Search for the cell housing the specified text and yield its (x, y) center coordinate. 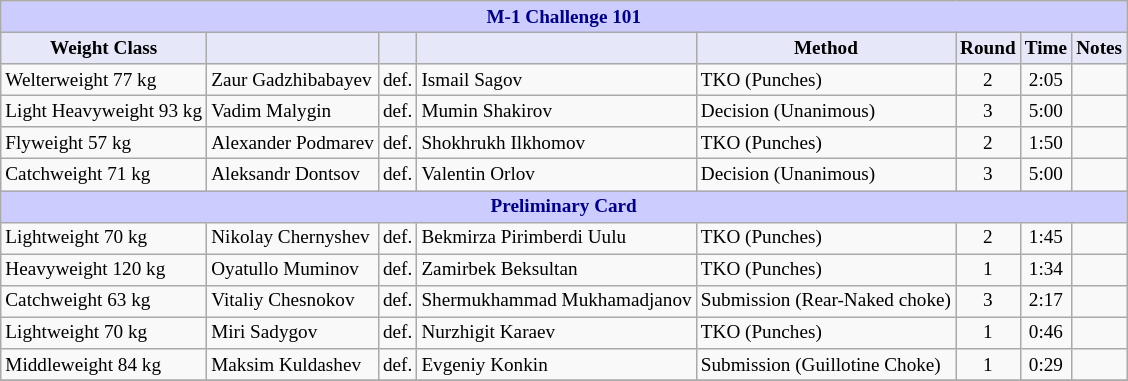
Mumin Shakirov (556, 111)
Nikolay Chernyshev (293, 238)
Valentin Orlov (556, 175)
Notes (1100, 48)
Aleksandr Dontsov (293, 175)
Oyatullo Muminov (293, 270)
2:17 (1046, 301)
Welterweight 77 kg (104, 80)
Shermukhammad Mukhamadjanov (556, 301)
Alexander Podmarev (293, 143)
Zaur Gadzhibabayev (293, 80)
1:45 (1046, 238)
Method (826, 48)
Time (1046, 48)
Heavyweight 120 kg (104, 270)
2:05 (1046, 80)
Ismail Sagov (556, 80)
0:29 (1046, 365)
Preliminary Card (564, 206)
1:34 (1046, 270)
Zamirbek Beksultan (556, 270)
Maksim Kuldashev (293, 365)
Submission (Guillotine Choke) (826, 365)
Weight Class (104, 48)
Middleweight 84 kg (104, 365)
1:50 (1046, 143)
Catchweight 71 kg (104, 175)
Nurzhigit Karaev (556, 333)
Light Heavyweight 93 kg (104, 111)
Evgeniy Konkin (556, 365)
Flyweight 57 kg (104, 143)
Shokhrukh Ilkhomov (556, 143)
Vitaliy Chesnokov (293, 301)
Submission (Rear-Naked choke) (826, 301)
Vadim Malygin (293, 111)
M-1 Challenge 101 (564, 17)
Bekmirza Pirimberdi Uulu (556, 238)
0:46 (1046, 333)
Catchweight 63 kg (104, 301)
Round (988, 48)
Miri Sadygov (293, 333)
